Search for the cell housing the specified text and yield its [x, y] center coordinate. 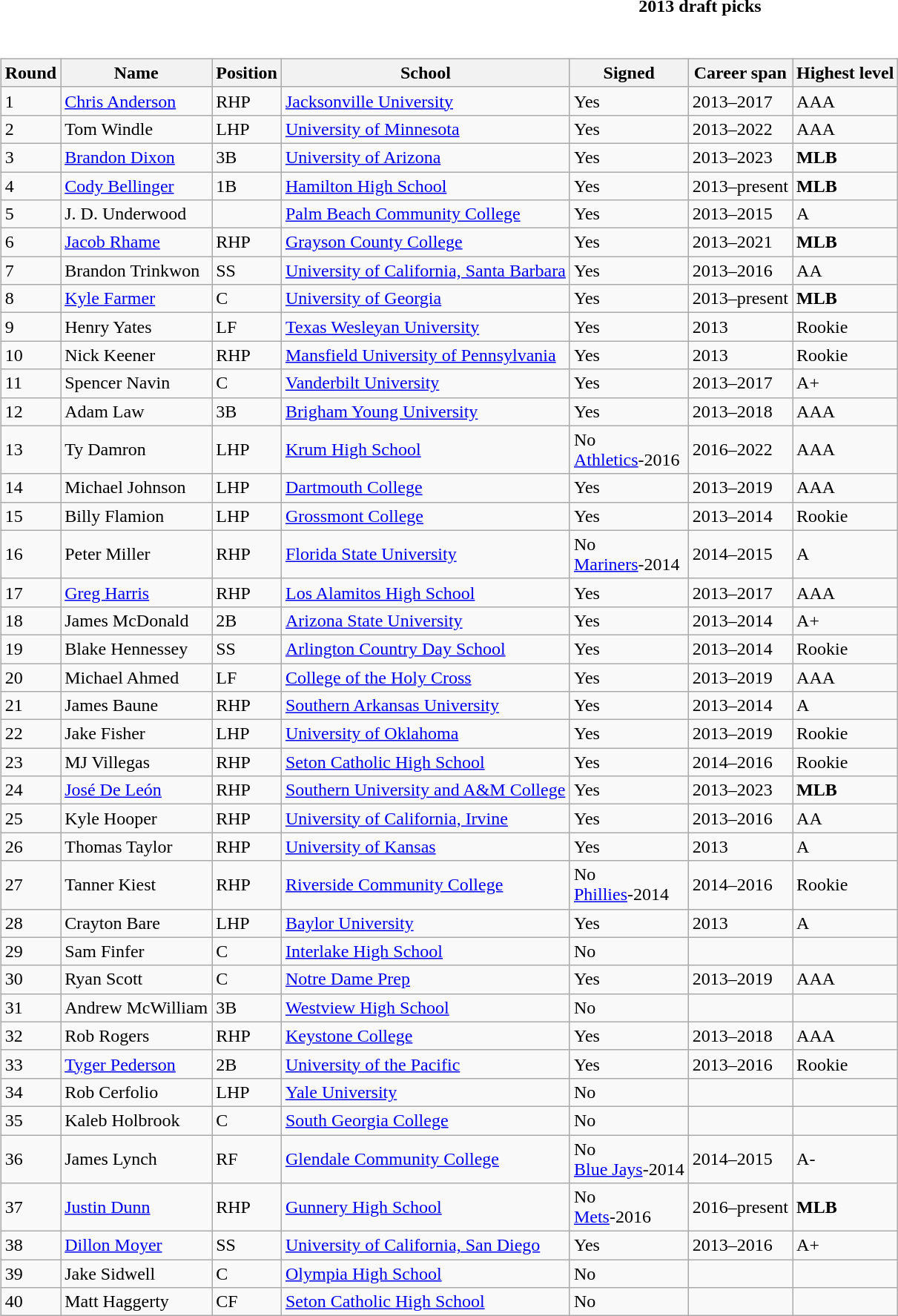
36 [30, 1158]
Brandon Trinkwon [136, 271]
Career span [740, 73]
NoMets-2016 [629, 1207]
30 [30, 979]
Tanner Kiest [136, 885]
28 [30, 923]
14 [30, 488]
9 [30, 327]
University of the Pacific [426, 1064]
2016–2022 [740, 449]
Adam Law [136, 411]
37 [30, 1207]
Southern University and A&M College [426, 790]
College of the Holy Cross [426, 677]
Dartmouth College [426, 488]
James Lynch [136, 1158]
5 [30, 214]
NoBlue Jays-2014 [629, 1158]
NoPhillies-2014 [629, 885]
Signed [629, 73]
Kyle Farmer [136, 299]
University of Oklahoma [426, 734]
School [426, 73]
Ryan Scott [136, 979]
José De León [136, 790]
Michael Johnson [136, 488]
University of Kansas [426, 847]
11 [30, 383]
Olympia High School [426, 1274]
Texas Wesleyan University [426, 327]
4 [30, 186]
26 [30, 847]
19 [30, 649]
A- [845, 1158]
Krum High School [426, 449]
Cody Bellinger [136, 186]
Rob Cerfolio [136, 1092]
2013–2015 [740, 214]
Southern Arkansas University [426, 706]
13 [30, 449]
40 [30, 1302]
Peter Miller [136, 555]
James McDonald [136, 621]
Keystone College [426, 1036]
2 [30, 129]
2013–2021 [740, 242]
Dillon Moyer [136, 1246]
Rob Rogers [136, 1036]
2013–2022 [740, 129]
22 [30, 734]
Grayson County College [426, 242]
Palm Beach Community College [426, 214]
Arlington Country Day School [426, 649]
24 [30, 790]
17 [30, 592]
Sam Finfer [136, 951]
Interlake High School [426, 951]
CF [247, 1302]
16 [30, 555]
31 [30, 1008]
Billy Flamion [136, 516]
J. D. Underwood [136, 214]
34 [30, 1092]
NoMariners-2014 [629, 555]
Thomas Taylor [136, 847]
10 [30, 355]
Arizona State University [426, 621]
Kaleb Holbrook [136, 1120]
James Baune [136, 706]
Notre Dame Prep [426, 979]
3 [30, 157]
Crayton Bare [136, 923]
21 [30, 706]
Tyger Pederson [136, 1064]
RF [247, 1158]
1B [247, 186]
Gunnery High School [426, 1207]
University of California, Irvine [426, 819]
Vanderbilt University [426, 383]
Matt Haggerty [136, 1302]
25 [30, 819]
Tom Windle [136, 129]
18 [30, 621]
Grossmont College [426, 516]
Name [136, 73]
Riverside Community College [426, 885]
Henry Yates [136, 327]
20 [30, 677]
Round [30, 73]
Mansfield University of Pennsylvania [426, 355]
29 [30, 951]
University of Minnesota [426, 129]
Hamilton High School [426, 186]
8 [30, 299]
Blake Hennessey [136, 649]
27 [30, 885]
Highest level [845, 73]
Jake Sidwell [136, 1274]
Nick Keener [136, 355]
Jacksonville University [426, 101]
University of Georgia [426, 299]
Ty Damron [136, 449]
2016–present [740, 1207]
32 [30, 1036]
12 [30, 411]
Michael Ahmed [136, 677]
Yale University [426, 1092]
6 [30, 242]
Position [247, 73]
Florida State University [426, 555]
Glendale Community College [426, 1158]
Kyle Hooper [136, 819]
MJ Villegas [136, 762]
University of Arizona [426, 157]
Spencer Navin [136, 383]
University of California, San Diego [426, 1246]
15 [30, 516]
Justin Dunn [136, 1207]
23 [30, 762]
Brigham Young University [426, 411]
1 [30, 101]
35 [30, 1120]
South Georgia College [426, 1120]
33 [30, 1064]
7 [30, 271]
38 [30, 1246]
University of California, Santa Barbara [426, 271]
Andrew McWilliam [136, 1008]
Brandon Dixon [136, 157]
39 [30, 1274]
Baylor University [426, 923]
Jake Fisher [136, 734]
NoAthletics-2016 [629, 449]
Westview High School [426, 1008]
Greg Harris [136, 592]
Chris Anderson [136, 101]
Jacob Rhame [136, 242]
Los Alamitos High School [426, 592]
